Extract the (x, y) coordinate from the center of the cell holding the provided text.  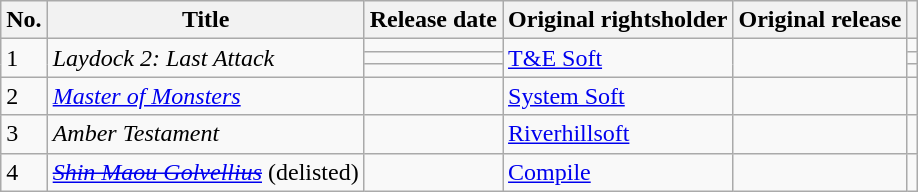
3 (24, 134)
Shin Maou Golvellius (delisted) (206, 172)
Riverhillsoft (618, 134)
Original release (820, 20)
Laydock 2: Last Attack (206, 58)
T&E Soft (618, 58)
Original rightsholder (618, 20)
1 (24, 58)
Compile (618, 172)
Title (206, 20)
Amber Testament (206, 134)
System Soft (618, 96)
Release date (433, 20)
2 (24, 96)
Master of Monsters (206, 96)
4 (24, 172)
No. (24, 20)
